For the text-containing cell, return its midpoint in (X, Y) coordinate format. 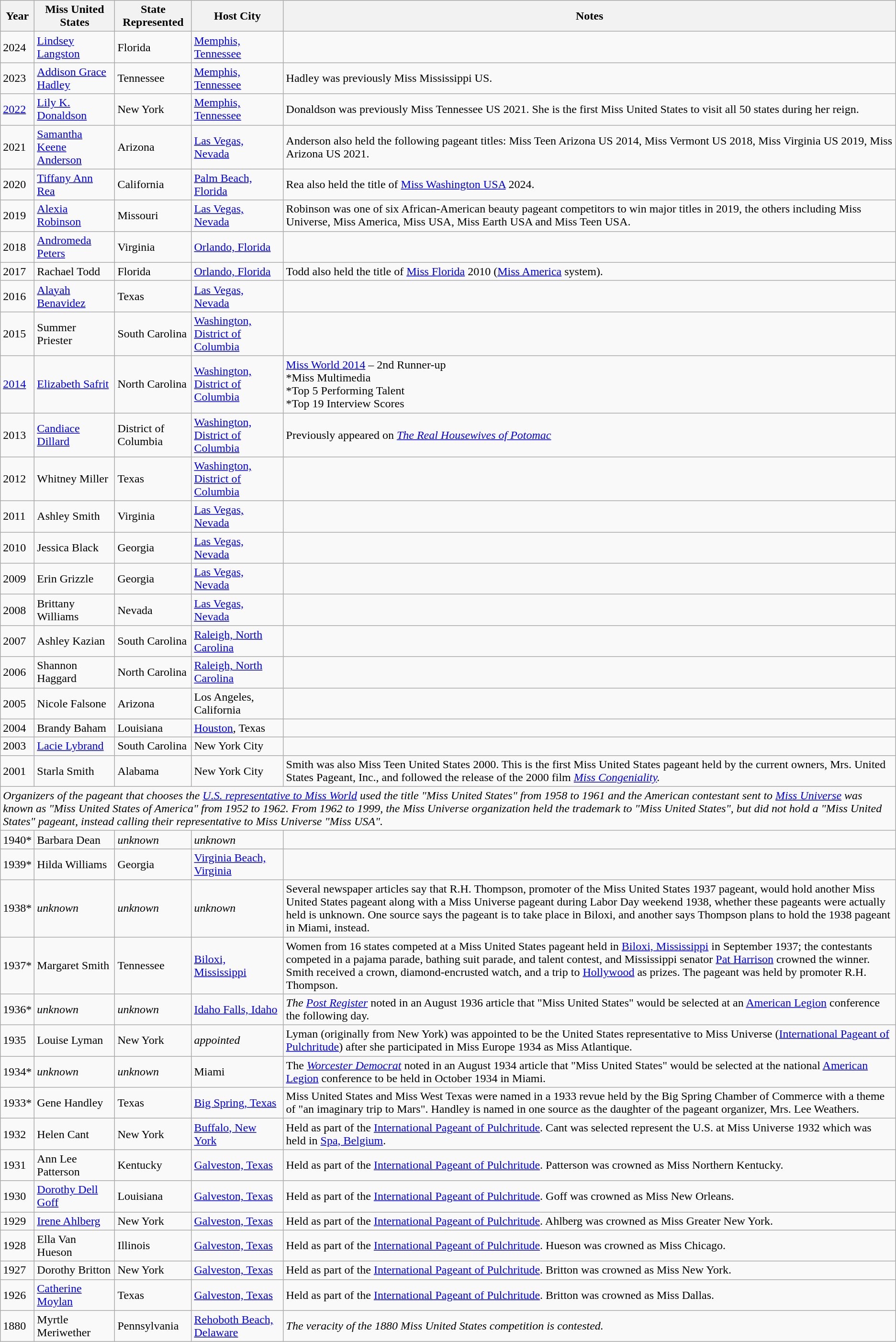
Myrtle Meriwether (75, 1326)
State Represented (153, 16)
Nevada (153, 610)
1932 (17, 1134)
Catherine Moylan (75, 1295)
2021 (17, 147)
Tiffany Ann Rea (75, 185)
2007 (17, 641)
Todd also held the title of Miss Florida 2010 (Miss America system). (590, 271)
2013 (17, 435)
Held as part of the International Pageant of Pulchritude. Britton was crowned as Miss New York. (590, 1270)
Alexia Robinson (75, 215)
Miss World 2014 – 2nd Runner-up*Miss Multimedia*Top 5 Performing Talent*Top 19 Interview Scores (590, 384)
2008 (17, 610)
appointed (237, 1040)
2011 (17, 517)
Lindsey Langston (75, 47)
Helen Cant (75, 1134)
Held as part of the International Pageant of Pulchritude. Hueson was crowned as Miss Chicago. (590, 1245)
1938* (17, 908)
Alayah Benavidez (75, 296)
Held as part of the International Pageant of Pulchritude. Goff was crowned as Miss New Orleans. (590, 1197)
Year (17, 16)
2005 (17, 704)
Ella Van Hueson (75, 1245)
Kentucky (153, 1165)
2019 (17, 215)
Addison Grace Hadley (75, 78)
1931 (17, 1165)
Palm Beach, Florida (237, 185)
1939* (17, 864)
Ashley Kazian (75, 641)
2017 (17, 271)
Candiace Dillard (75, 435)
Illinois (153, 1245)
The Post Register noted in an August 1936 article that "Miss United States" would be selected at an American Legion conference the following day. (590, 1010)
2014 (17, 384)
Brandy Baham (75, 728)
Starla Smith (75, 771)
Biloxi, Mississippi (237, 966)
1929 (17, 1221)
Brittany Williams (75, 610)
Previously appeared on The Real Housewives of Potomac (590, 435)
Hilda Williams (75, 864)
Held as part of the International Pageant of Pulchritude. Britton was crowned as Miss Dallas. (590, 1295)
1880 (17, 1326)
1933* (17, 1103)
2003 (17, 746)
Held as part of the International Pageant of Pulchritude. Ahlberg was crowned as Miss Greater New York. (590, 1221)
District of Columbia (153, 435)
1935 (17, 1040)
Rea also held the title of Miss Washington USA 2024. (590, 185)
2022 (17, 109)
Miami (237, 1072)
Alabama (153, 771)
Nicole Falsone (75, 704)
The veracity of the 1880 Miss United States competition is contested. (590, 1326)
2009 (17, 579)
Margaret Smith (75, 966)
2018 (17, 247)
Held as part of the International Pageant of Pulchritude. Cant was selected represent the U.S. at Miss Universe 1932 which was held in Spa, Belgium. (590, 1134)
2016 (17, 296)
Los Angeles, California (237, 704)
Andromeda Peters (75, 247)
1930 (17, 1197)
1937* (17, 966)
Erin Grizzle (75, 579)
1928 (17, 1245)
Donaldson was previously Miss Tennessee US 2021. She is the first Miss United States to visit all 50 states during her reign. (590, 109)
Ann Lee Patterson (75, 1165)
1926 (17, 1295)
Ashley Smith (75, 517)
Dorothy Britton (75, 1270)
Summer Priester (75, 334)
Hadley was previously Miss Mississippi US. (590, 78)
2012 (17, 479)
Gene Handley (75, 1103)
Notes (590, 16)
Louise Lyman (75, 1040)
Missouri (153, 215)
Barbara Dean (75, 839)
Irene Ahlberg (75, 1221)
2010 (17, 548)
2015 (17, 334)
Pennsylvania (153, 1326)
Rachael Todd (75, 271)
2020 (17, 185)
Jessica Black (75, 548)
2024 (17, 47)
2001 (17, 771)
Dorothy Dell Goff (75, 1197)
2023 (17, 78)
Anderson also held the following pageant titles: Miss Teen Arizona US 2014, Miss Vermont US 2018, Miss Virginia US 2019, Miss Arizona US 2021. (590, 147)
Lacie Lybrand (75, 746)
Big Spring, Texas (237, 1103)
Miss United States (75, 16)
Held as part of the International Pageant of Pulchritude. Patterson was crowned as Miss Northern Kentucky. (590, 1165)
2004 (17, 728)
Host City (237, 16)
Samantha Keene Anderson (75, 147)
Whitney Miller (75, 479)
Shannon Haggard (75, 672)
California (153, 185)
Buffalo, New York (237, 1134)
Virginia Beach, Virginia (237, 864)
Houston, Texas (237, 728)
Elizabeth Safrit (75, 384)
1927 (17, 1270)
1936* (17, 1010)
Lily K. Donaldson (75, 109)
2006 (17, 672)
1940* (17, 839)
Rehoboth Beach, Delaware (237, 1326)
1934* (17, 1072)
Idaho Falls, Idaho (237, 1010)
